Output the [x, y] coordinate of the center of the cell containing the given text.  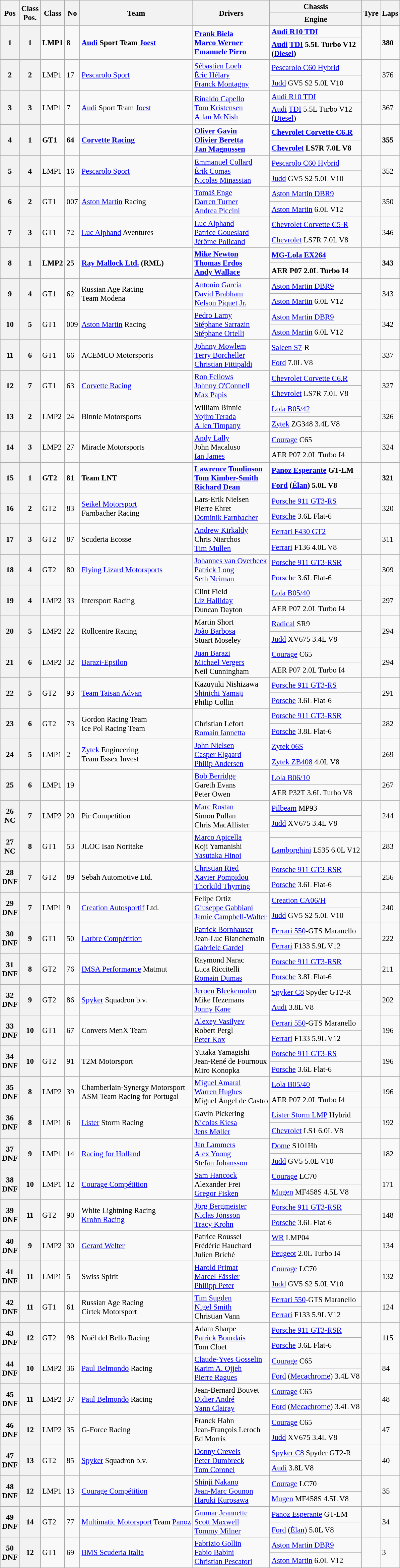
Pedro Lamy Stéphane Sarrazin Stéphane Ortelli [231, 325]
G-Force Racing [136, 1430]
41DNF [10, 1276]
007 [72, 201]
Lister Storm LMP Hybrid [316, 1115]
40DNF [10, 1245]
31DNF [10, 969]
Luc Alphand Aventures [136, 232]
352 [390, 171]
Sébastien Loeb Éric Hélary Franck Montagny [231, 75]
291 [390, 693]
320 [390, 509]
Fabrizio Gollin Fabio Babini Christian Pescatori [231, 1553]
AER P32T 3.6L Turbo V8 [316, 793]
115 [390, 1338]
Christian Lefort Romain Iannetta [231, 723]
Larbre Compétition [136, 939]
T2M Motorsport [136, 1061]
Intersport Racing [136, 601]
Sam Hancock Alexander Frei Gregor Fisken [231, 1184]
Ferrari F136 4.0L V8 [316, 547]
66 [72, 355]
Yutaka Yamagishi Jean-René de Fournoux Miro Konopka [231, 1061]
Multimatic Motorsport Team Panoz [136, 1522]
Tim Sugden Nigel Smith Christian Vann [231, 1307]
Binnie Motorsports [136, 416]
222 [390, 939]
ACEMCO Motorsports [136, 355]
Saleen S7-R [316, 347]
Team [136, 13]
36 [72, 1369]
Rollcentre Racing [136, 632]
Patrice Roussel Frédéric Hauchard Julien Briché [231, 1245]
Creation Autosportif Ltd. [136, 908]
Christian Ried Xavier Pompidou Thorkild Thyrring [231, 877]
Marc Rostan Simon Pullan Chris MacAllister [231, 816]
34DNF [10, 1061]
62 [72, 294]
346 [390, 232]
Lister Storm Racing [136, 1123]
32 [72, 662]
39 [72, 1092]
45DNF [10, 1399]
Ford 7.0L V8 [316, 363]
Scuderia Ecosse [136, 539]
Radical SR9 [316, 624]
48DNF [10, 1491]
Chassis [316, 7]
64 [72, 140]
67 [72, 1031]
90 [72, 1215]
Russian Age Racing Cirtek Motorsport [136, 1307]
Johnny Mowlem Terry Borcheller Christian Fittipaldi [231, 355]
30 [72, 1245]
132 [390, 1276]
27NC [10, 847]
355 [390, 140]
182 [390, 1154]
Drivers [231, 13]
Swiss Spirit [136, 1276]
72 [72, 232]
40 [390, 1461]
48 [390, 1399]
98 [72, 1338]
No [72, 13]
Peugeot 2.0L Turbo I4 [316, 1253]
WR LMP04 [316, 1238]
Jan Lammers Alex Yoong Stefan Johansson [231, 1154]
Raymond Narac Luca Riccitelli Romain Dumas [231, 969]
MG-Lola EX264 [316, 255]
Claude-Yves Gosselin Karim A. Ojjeh Pierre Ragues [231, 1369]
Class [53, 13]
80 [72, 570]
Andy Lally John Macaluso Ian James [231, 447]
Zytek ZG348 3.4L V8 [316, 424]
267 [390, 785]
BMS Scuderia Italia [136, 1553]
309 [390, 570]
63 [72, 386]
21 [10, 662]
Seikel Motorsport Farnbacher Racing [136, 509]
Miracle Motorsports [136, 447]
171 [390, 1184]
256 [390, 877]
JLOC Isao Noritake [136, 847]
93 [72, 693]
John Nielsen Casper Elgaard Philip Andersen [231, 754]
47 [390, 1430]
148 [390, 1215]
83 [72, 509]
326 [390, 416]
Engine [316, 19]
36DNF [10, 1123]
Team LNT [136, 478]
Convers MenX Team [136, 1031]
297 [390, 601]
192 [390, 1123]
29DNF [10, 908]
50DNF [10, 1553]
28DNF [10, 877]
Ron Fellows Johnny O'Connell Max Papis [231, 386]
61 [72, 1307]
87 [72, 539]
Gordon Racing Team Ice Pol Racing Team [136, 723]
367 [390, 108]
Martin Short João Barbosa Stuart Moseley [231, 632]
Pos [10, 13]
Zytek ZB408 4.0L V8 [316, 762]
Lola B05/42 [316, 409]
Antonio García David Brabham Nelson Piquet Jr. [231, 294]
Frank Biela Marco Werner Emanuele Pirro [231, 43]
283 [390, 847]
Harold Primat Marcel Fässler Philipp Peter [231, 1276]
ClassPos. [30, 13]
Jörg Bergmeister Niclas Jönsson Tracy Krohn [231, 1215]
Dome S101Hb [316, 1146]
350 [390, 201]
009 [72, 325]
89 [72, 877]
321 [390, 478]
Tyre [371, 13]
30DNF [10, 939]
Noël del Bello Racing [136, 1338]
Patrick Bornhauser Jean-Luc Blanchemain Gabriele Gardel [231, 939]
50 [72, 939]
124 [390, 1307]
33DNF [10, 1031]
Ray Mallock Ltd. (RML) [136, 263]
Emmanuel Collard Érik Comas Nicolas Minassian [231, 171]
38DNF [10, 1184]
134 [390, 1245]
Shinji Nakano Jean-Marc Gounon Haruki Kurosawa [231, 1491]
327 [390, 386]
342 [390, 325]
Creation CA06/H [316, 900]
Flying Lizard Motorsports [136, 570]
84 [390, 1369]
Gerard Welter [136, 1245]
337 [390, 355]
Donny Crevels Peter Dumbreck Tom Coronel [231, 1461]
Lamborghini L535 6.0L V12 [316, 850]
Judd GV5 5.0L V10 [316, 1161]
Andrew Kirkaldy Chris Niarchos Tim Mullen [231, 539]
Sebah Automotive Ltd. [136, 877]
282 [390, 723]
34 [390, 1522]
Luc Alphand Patrice Goueslard Jérôme Policand [231, 232]
85 [72, 1461]
77 [72, 1522]
Alexey Vasilyev Robert Pergl Peter Kox [231, 1031]
15 [10, 478]
Juan Barazi Michael Vergers Neil Cunningham [231, 662]
Lars-Erik Nielsen Pierre Ehret Dominik Farnbacher [231, 509]
86 [72, 1000]
27 [72, 447]
Felipe Ortiz Giuseppe Gabbiani Jamie Campbell-Walter [231, 908]
Ferrari F430 GT2 [316, 532]
380 [390, 43]
43DNF [10, 1338]
Jean-Bernard Bouvet Didier André Yann Clairay [231, 1399]
324 [390, 447]
Lawrence Tomlinson Tom Kimber-Smith Richard Dean [231, 478]
91 [72, 1061]
Pilbeam MP93 [316, 808]
Adam Sharpe Patrick Bourdais Tom Cloet [231, 1338]
Team Taisan Advan [136, 693]
35DNF [10, 1092]
26NC [10, 816]
311 [390, 539]
Zytek 06S [316, 747]
Barazi-Epsilon [136, 662]
37 [72, 1399]
42DNF [10, 1307]
73 [72, 723]
46DNF [10, 1430]
269 [390, 754]
18 [10, 570]
Chevrolet Corvette C5-R [316, 225]
Laps [390, 13]
Mike Newton Thomas Erdos Andy Wallace [231, 263]
Tomáš Enge Darren Turner Andrea Piccini [231, 201]
Marco Apicella Koji Yamanishi Yasutaka Hinoi [231, 847]
Kazuyuki Nishizawa Shinichi Yamaji Philip Collin [231, 693]
376 [390, 75]
39DNF [10, 1215]
Zytek Engineering Team Essex Invest [136, 754]
53 [72, 847]
33 [72, 601]
37DNF [10, 1154]
Gunnar Jeannette Scott Maxwell Tommy Milner [231, 1522]
Chamberlain-Synergy Motorsport ASM Team Racing for Portugal [136, 1092]
Gavin Pickering Nicolas Kiesa Jens Møller [231, 1123]
202 [390, 1000]
Chevrolet LS1 6.0L V8 [316, 1130]
Clint Field Liz Halliday Duncan Dayton [231, 601]
81 [72, 478]
69 [72, 1553]
44DNF [10, 1369]
Lola B06/10 [316, 777]
IMSA Performance Matmut [136, 969]
Bob Berridge Gareth Evans Peter Owen [231, 785]
Pir Competition [136, 816]
Racing for Holland [136, 1154]
Johannes van Overbeek Patrick Long Seth Neiman [231, 570]
244 [390, 816]
Rinaldo Capello Tom Kristensen Allan McNish [231, 108]
Russian Age Racing Team Modena [136, 294]
Jeroen Bleekemolen Mike Hezemans Jonny Kane [231, 1000]
49DNF [10, 1522]
240 [390, 908]
211 [390, 969]
White Lightning Racing Krohn Racing [136, 1215]
47DNF [10, 1461]
32DNF [10, 1000]
Franck Hahn Jean-François Leroch Ed Morris [231, 1430]
23 [10, 723]
Miguel Amaral Warren Hughes Miguel Ángel de Castro [231, 1092]
Oliver Gavin Olivier Beretta Jan Magnussen [231, 140]
76 [72, 969]
William Binnie Yojiro Terada Allen Timpany [231, 416]
